Provide the (x, y) coordinate of the cell's center where the given text is located.  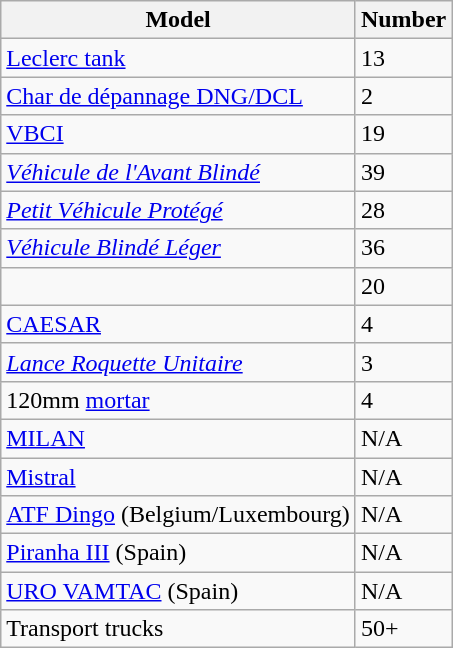
Model (178, 20)
20 (403, 286)
2 (403, 96)
Lance Roquette Unitaire (178, 362)
Number (403, 20)
Véhicule Blindé Léger (178, 248)
39 (403, 172)
Mistral (178, 477)
Piranha III (Spain) (178, 553)
50+ (403, 629)
MILAN (178, 438)
3 (403, 362)
VBCI (178, 134)
13 (403, 58)
CAESAR (178, 324)
28 (403, 210)
URO VAMTAC (Spain) (178, 591)
19 (403, 134)
36 (403, 248)
Transport trucks (178, 629)
Char de dépannage DNG/DCL (178, 96)
Leclerc tank (178, 58)
ATF Dingo (Belgium/Luxembourg) (178, 515)
120mm mortar (178, 400)
Petit Véhicule Protégé (178, 210)
Véhicule de l'Avant Blindé (178, 172)
